Provide the [X, Y] coordinate of the cell's center where the given text is located.  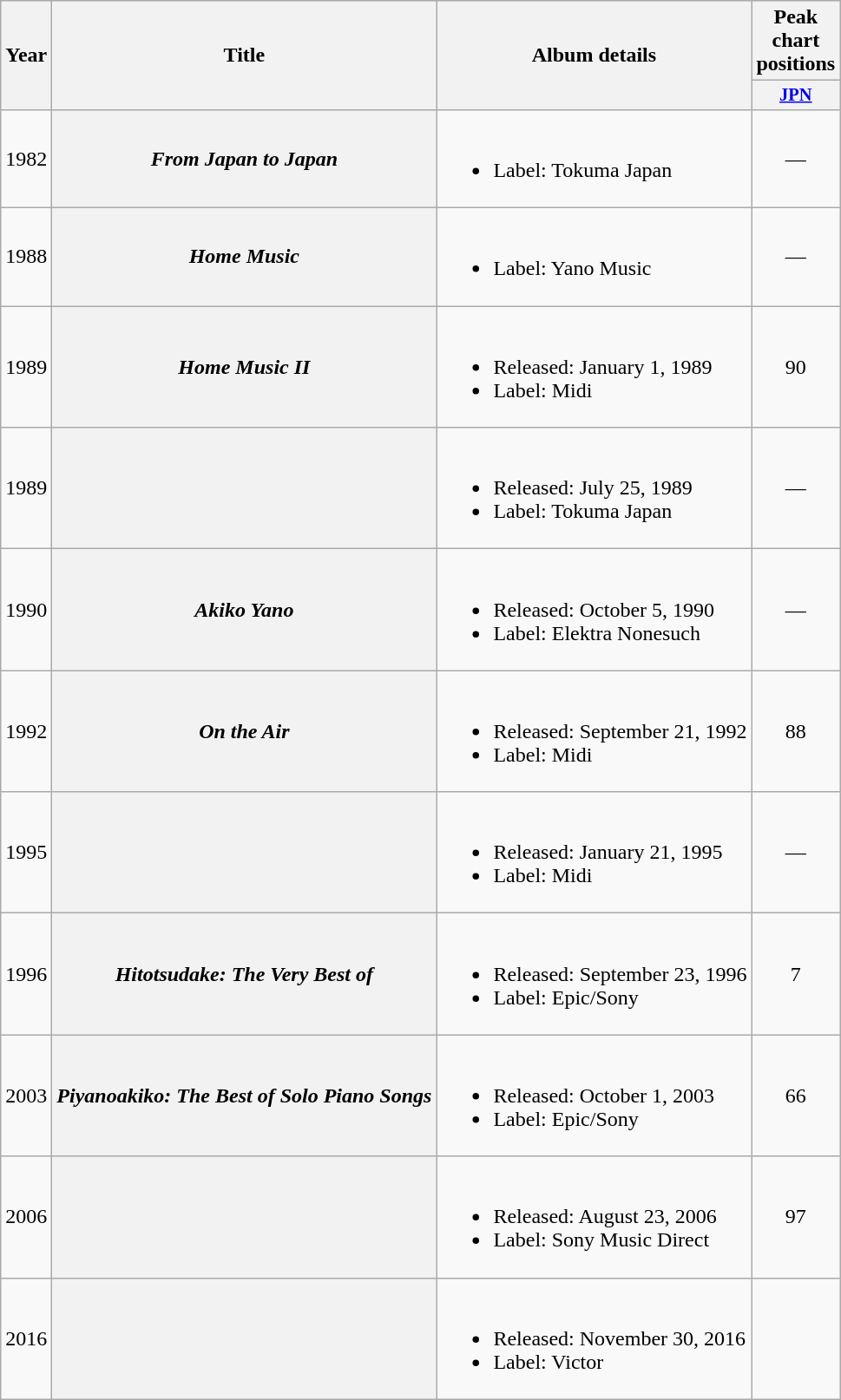
Label: Yano Music [594, 257]
1992 [26, 731]
Album details [594, 56]
Released: October 5, 1990Label: Elektra Nonesuch [594, 610]
Released: August 23, 2006Label: Sony Music Direct [594, 1217]
Released: September 23, 1996Label: Epic/Sony [594, 974]
1982 [26, 158]
1995 [26, 853]
Released: January 21, 1995Label: Midi [594, 853]
Home Music [245, 257]
2003 [26, 1096]
Title [245, 56]
Label: Tokuma Japan [594, 158]
Year [26, 56]
2016 [26, 1338]
Hitotsudake: The Very Best of [245, 974]
From Japan to Japan [245, 158]
88 [796, 731]
Home Music II [245, 367]
Released: October 1, 2003Label: Epic/Sony [594, 1096]
90 [796, 367]
7 [796, 974]
97 [796, 1217]
Released: July 25, 1989Label: Tokuma Japan [594, 488]
Released: January 1, 1989Label: Midi [594, 367]
1996 [26, 974]
2006 [26, 1217]
On the Air [245, 731]
Piyanoakiko: The Best of Solo Piano Songs [245, 1096]
Peak chart positions [796, 41]
Akiko Yano [245, 610]
Released: September 21, 1992Label: Midi [594, 731]
Released: November 30, 2016Label: Victor [594, 1338]
JPN [796, 95]
1988 [26, 257]
1990 [26, 610]
66 [796, 1096]
